Return the [x, y] coordinate for the center point of the cell that contains the specified text.  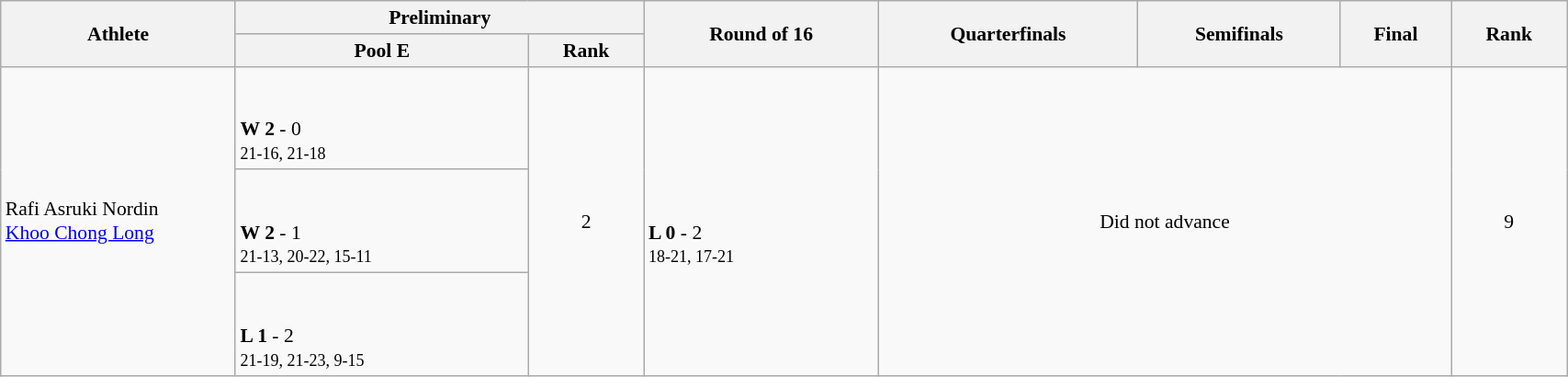
Did not advance [1165, 221]
Pool E [382, 51]
Rafi Asruki NordinKhoo Chong Long [118, 221]
L 1 - 221-19, 21-23, 9-15 [382, 325]
W 2 - 121-13, 20-22, 15-11 [382, 222]
Round of 16 [761, 33]
Quarterfinals [1009, 33]
Final [1396, 33]
9 [1509, 221]
W 2 - 021-16, 21-18 [382, 118]
Semifinals [1239, 33]
Preliminary [439, 17]
L 0 - 218-21, 17-21 [761, 221]
2 [586, 221]
Athlete [118, 33]
